Scan for the cell matching the given text and deliver its (x, y) coordinate at center. 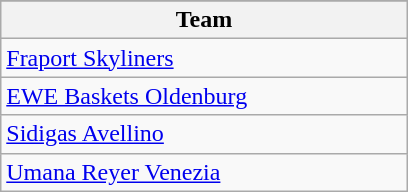
Team (204, 20)
Fraport Skyliners (204, 58)
EWE Baskets Oldenburg (204, 96)
Sidigas Avellino (204, 134)
Umana Reyer Venezia (204, 172)
